Determine the [X, Y] coordinate at the center of the cell enclosing the given text.  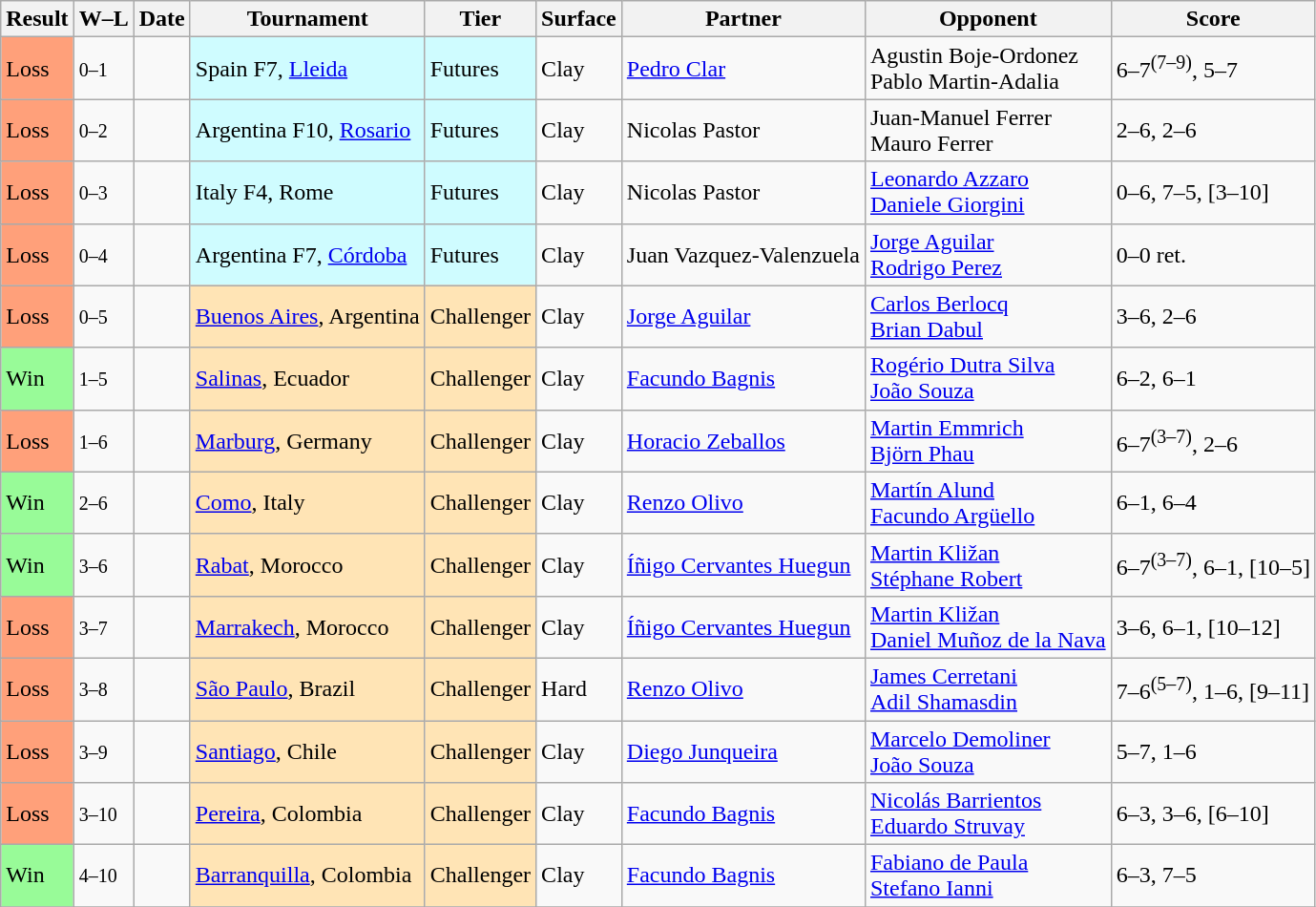
Marrakech, Morocco [307, 626]
6–3, 7–5 [1213, 876]
Buenos Aires, Argentina [307, 317]
Tournament [307, 19]
Rabat, Morocco [307, 565]
Marburg, Germany [307, 441]
Horacio Zeballos [742, 441]
Leonardo Azzaro Daniele Giorgini [988, 193]
Martin Kližan Stéphane Robert [988, 565]
Score [1213, 19]
Martín Alund Facundo Argüello [988, 502]
Carlos Berlocq Brian Dabul [988, 317]
Nicolás Barrientos Eduardo Struvay [988, 813]
Fabiano de Paula Stefano Ianni [988, 876]
Martin Kližan Daniel Muñoz de la Nava [988, 626]
7–6(5–7), 1–6, [9–11] [1213, 689]
6–1, 6–4 [1213, 502]
Hard [579, 689]
São Paulo, Brazil [307, 689]
Result [37, 19]
0–0 ret. [1213, 254]
3–6, 2–6 [1213, 317]
Argentina F10, Rosario [307, 130]
1–5 [103, 378]
Juan-Manuel Ferrer Mauro Ferrer [988, 130]
4–10 [103, 876]
Italy F4, Rome [307, 193]
Diego Junqueira [742, 750]
3–6 [103, 565]
0–5 [103, 317]
3–6, 6–1, [10–12] [1213, 626]
Partner [742, 19]
Pedro Clar [742, 69]
Agustin Boje-Ordonez Pablo Martin-Adalia [988, 69]
Marcelo Demoliner João Souza [988, 750]
Surface [579, 19]
3–9 [103, 750]
3–10 [103, 813]
3–7 [103, 626]
2–6 [103, 502]
W–L [103, 19]
Martin Emmrich Björn Phau [988, 441]
1–6 [103, 441]
0–3 [103, 193]
0–6, 7–5, [3–10] [1213, 193]
Pereira, Colombia [307, 813]
0–2 [103, 130]
0–1 [103, 69]
3–8 [103, 689]
Date [162, 19]
Opponent [988, 19]
James Cerretani Adil Shamasdin [988, 689]
Juan Vazquez-Valenzuela [742, 254]
Argentina F7, Córdoba [307, 254]
Tier [480, 19]
Barranquilla, Colombia [307, 876]
6–7(3–7), 6–1, [10–5] [1213, 565]
6–7(7–9), 5–7 [1213, 69]
Salinas, Ecuador [307, 378]
Spain F7, Lleida [307, 69]
Rogério Dutra Silva João Souza [988, 378]
Como, Italy [307, 502]
2–6, 2–6 [1213, 130]
Jorge Aguilar Rodrigo Perez [988, 254]
Santiago, Chile [307, 750]
5–7, 1–6 [1213, 750]
6–7(3–7), 2–6 [1213, 441]
Jorge Aguilar [742, 317]
6–3, 3–6, [6–10] [1213, 813]
0–4 [103, 254]
6–2, 6–1 [1213, 378]
